Identify which cell holds the provided text, then report its (x, y) central coordinate. 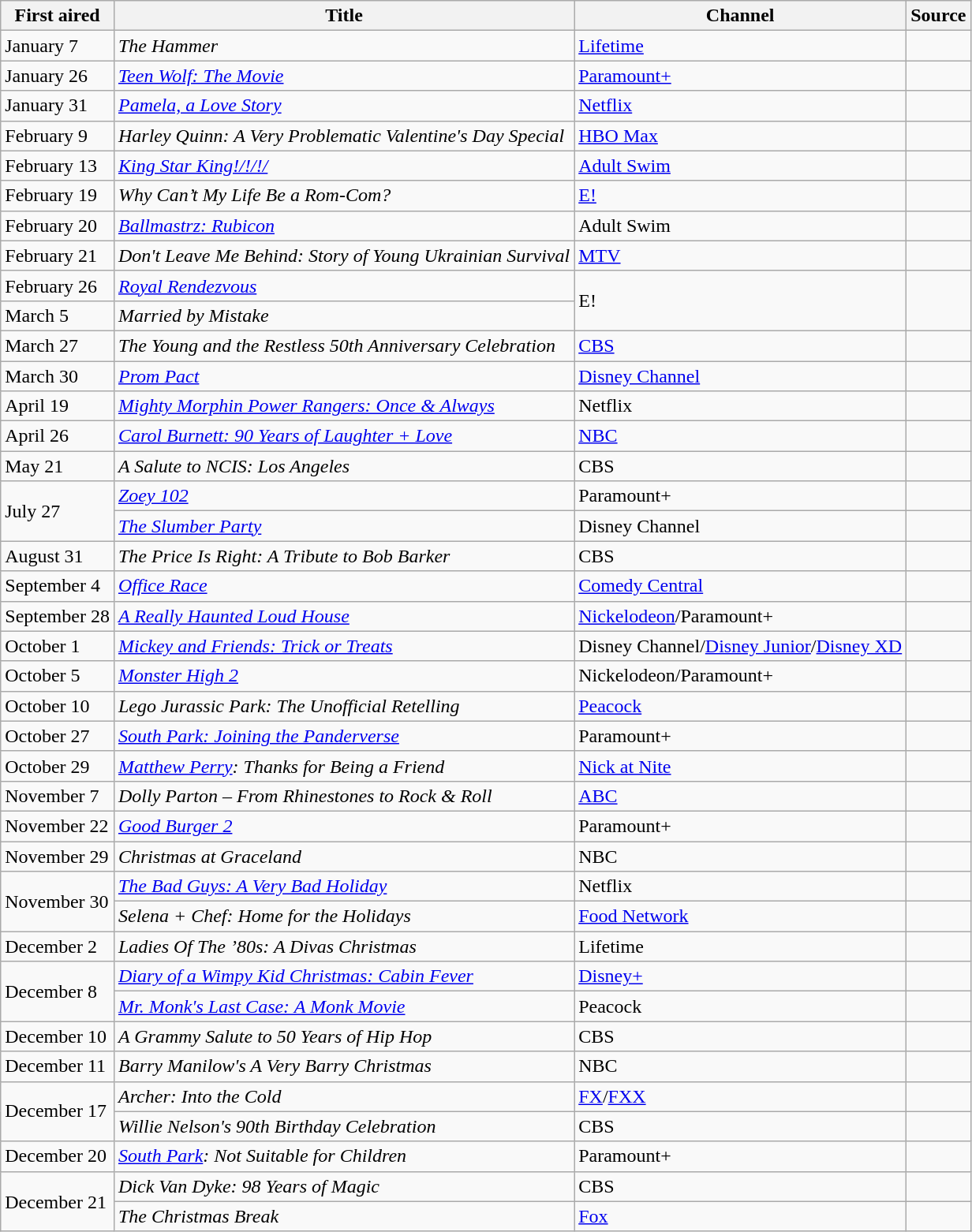
The Bad Guys: A Very Bad Holiday (344, 887)
December 10 (58, 1036)
December 2 (58, 946)
Christmas at Graceland (344, 856)
November 22 (58, 826)
Ballmastrz: Rubicon (344, 226)
Lego Jurassic Park: The Unofficial Retelling (344, 706)
December 8 (58, 991)
March 30 (58, 376)
Channel (740, 16)
Carol Burnett: 90 Years of Laughter + Love (344, 436)
First aired (58, 16)
King Star King!/!/!/ (344, 166)
July 27 (58, 511)
November 7 (58, 796)
January 7 (58, 46)
Monster High 2 (344, 676)
A Grammy Salute to 50 Years of Hip Hop (344, 1036)
October 10 (58, 706)
March 27 (58, 345)
March 5 (58, 315)
Office Race (344, 586)
Married by Mistake (344, 315)
December 21 (58, 1201)
The Young and the Restless 50th Anniversary Celebration (344, 345)
September 4 (58, 586)
Zoey 102 (344, 496)
October 5 (58, 676)
Matthew Perry: Thanks for Being a Friend (344, 766)
FX/FXX (740, 1096)
October 27 (58, 736)
Source (939, 16)
Comedy Central (740, 586)
Teen Wolf: The Movie (344, 76)
Mickey and Friends: Trick or Treats (344, 646)
December 11 (58, 1066)
Ladies Of The ’80s: A Divas Christmas (344, 946)
Royal Rendezvous (344, 286)
August 31 (58, 556)
Dolly Parton – From Rhinestones to Rock & Roll (344, 796)
February 9 (58, 136)
April 19 (58, 406)
ABC (740, 796)
Selena + Chef: Home for the Holidays (344, 917)
January 26 (58, 76)
Disney Channel/Disney Junior/Disney XD (740, 646)
February 19 (58, 196)
MTV (740, 256)
Harley Quinn: A Very Problematic Valentine's Day Special (344, 136)
Dick Van Dyke: 98 Years of Magic (344, 1186)
Diary of a Wimpy Kid Christmas: Cabin Fever (344, 976)
October 29 (58, 766)
Barry Manilow's A Very Barry Christmas (344, 1066)
May 21 (58, 466)
December 17 (58, 1111)
December 20 (58, 1156)
Archer: Into the Cold (344, 1096)
Fox (740, 1216)
Mighty Morphin Power Rangers: Once & Always (344, 406)
A Salute to NCIS: Los Angeles (344, 466)
November 29 (58, 856)
The Price Is Right: A Tribute to Bob Barker (344, 556)
September 28 (58, 616)
April 26 (58, 436)
South Park: Joining the Panderverse (344, 736)
Good Burger 2 (344, 826)
Disney+ (740, 976)
Nick at Nite (740, 766)
Why Can’t My Life Be a Rom-Com? (344, 196)
Title (344, 16)
South Park: Not Suitable for Children (344, 1156)
February 20 (58, 226)
The Slumber Party (344, 526)
The Christmas Break (344, 1216)
January 31 (58, 106)
Don't Leave Me Behind: Story of Young Ukrainian Survival (344, 256)
The Hammer (344, 46)
Mr. Monk's Last Case: A Monk Movie (344, 1006)
Willie Nelson's 90th Birthday Celebration (344, 1126)
November 30 (58, 902)
February 26 (58, 286)
Prom Pact (344, 376)
HBO Max (740, 136)
A Really Haunted Loud House (344, 616)
October 1 (58, 646)
Food Network (740, 917)
Pamela, a Love Story (344, 106)
February 21 (58, 256)
February 13 (58, 166)
